Pinpoint the cell where the given text exists, returning its (X, Y) midpoint coordinate. 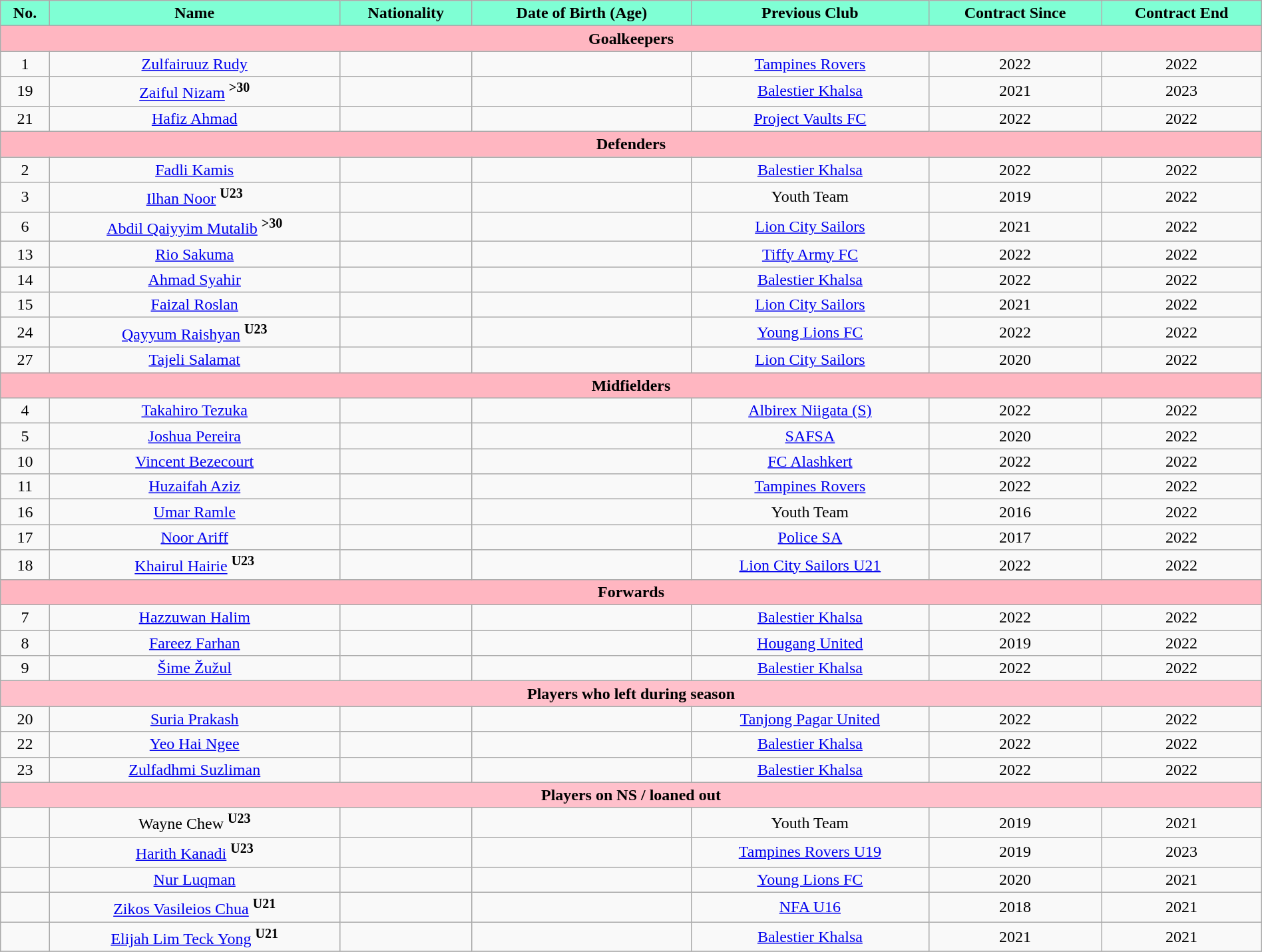
14 (25, 280)
Yeo Hai Ngee (194, 744)
Ilhan Noor U23 (194, 197)
4 (25, 411)
11 (25, 487)
10 (25, 461)
Wayne Chew U23 (194, 823)
13 (25, 254)
NFA U16 (809, 907)
Vincent Bezecourt (194, 461)
Elijah Lim Teck Yong U21 (194, 937)
Takahiro Tezuka (194, 411)
20 (25, 719)
Defenders (631, 144)
2 (25, 170)
Tajeli Salamat (194, 360)
3 (25, 197)
Nationality (406, 13)
Nur Luqman (194, 879)
Name (194, 13)
No. (25, 13)
Project Vaults FC (809, 119)
5 (25, 436)
Tiffy Army FC (809, 254)
Contract End (1181, 13)
Lion City Sailors U21 (809, 565)
7 (25, 618)
Zaiful Nizam >30 (194, 92)
Abdil Qaiyyim Mutalib >30 (194, 226)
Tanjong Pagar United (809, 719)
17 (25, 537)
Previous Club (809, 13)
1 (25, 64)
Players who left during season (631, 694)
Umar Ramle (194, 512)
Fareez Farhan (194, 643)
16 (25, 512)
24 (25, 333)
15 (25, 305)
Khairul Hairie U23 (194, 565)
6 (25, 226)
Rio Sakuma (194, 254)
Players on NS / loaned out (631, 795)
19 (25, 92)
Faizal Roslan (194, 305)
2018 (1014, 907)
22 (25, 744)
SAFSA (809, 436)
Contract Since (1014, 13)
27 (25, 360)
Forwards (631, 593)
8 (25, 643)
Suria Prakash (194, 719)
Huzaifah Aziz (194, 487)
Goalkeepers (631, 39)
Hazzuwan Halim (194, 618)
Zikos Vasileios Chua U21 (194, 907)
18 (25, 565)
Joshua Pereira (194, 436)
Zulfairuuz Rudy (194, 64)
Tampines Rovers U19 (809, 852)
23 (25, 770)
Harith Kanadi U23 (194, 852)
9 (25, 668)
21 (25, 119)
Zulfadhmi Suzliman (194, 770)
Albirex Niigata (S) (809, 411)
2016 (1014, 512)
FC Alashkert (809, 461)
Šime Žužul (194, 668)
Hougang United (809, 643)
Midfielders (631, 385)
Hafiz Ahmad (194, 119)
Police SA (809, 537)
2017 (1014, 537)
Noor Ariff (194, 537)
Qayyum Raishyan U23 (194, 333)
Fadli Kamis (194, 170)
Ahmad Syahir (194, 280)
Date of Birth (Age) (582, 13)
